Extract the (x, y) coordinate from the center of the cell holding the provided text.  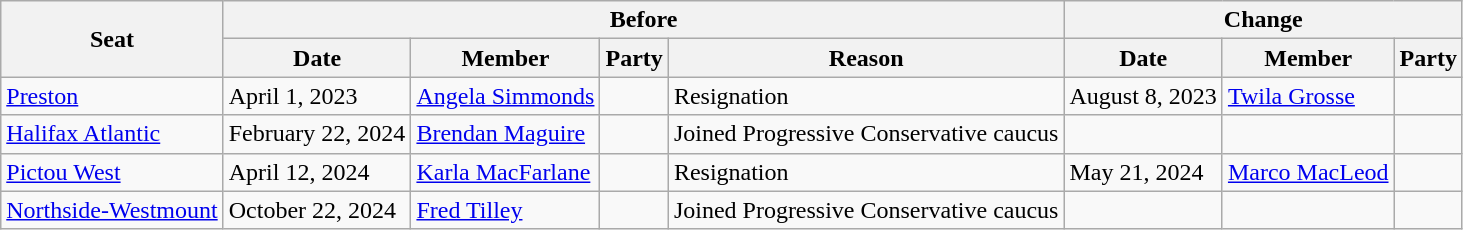
Karla MacFarlane (506, 172)
Halifax Atlantic (112, 134)
Before (644, 20)
August 8, 2023 (1143, 96)
Brendan Maguire (506, 134)
Northside-Westmount (112, 210)
Marco MacLeod (1308, 172)
Fred Tilley (506, 210)
October 22, 2024 (317, 210)
Change (1263, 20)
Pictou West (112, 172)
April 12, 2024 (317, 172)
May 21, 2024 (1143, 172)
Angela Simmonds (506, 96)
Reason (866, 58)
April 1, 2023 (317, 96)
Preston (112, 96)
February 22, 2024 (317, 134)
Seat (112, 39)
Twila Grosse (1308, 96)
